From the cell containing the given text, extract its center point as [x, y] coordinate. 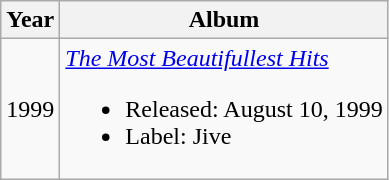
Year [30, 20]
1999 [30, 109]
Album [224, 20]
The Most Beautifullest HitsReleased: August 10, 1999Label: Jive [224, 109]
